Scan for the cell matching the given text and deliver its (x, y) coordinate at center. 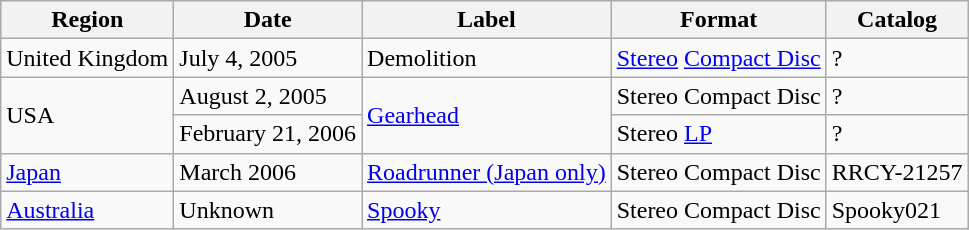
March 2006 (268, 172)
August 2, 2005 (268, 96)
July 4, 2005 (268, 58)
Australia (88, 210)
Demolition (487, 58)
RRCY-21257 (897, 172)
Region (88, 20)
Spooky021 (897, 210)
Catalog (897, 20)
Roadrunner (Japan only) (487, 172)
Label (487, 20)
Japan (88, 172)
Unknown (268, 210)
USA (88, 115)
Date (268, 20)
Stereo LP (718, 134)
United Kingdom (88, 58)
Spooky (487, 210)
Gearhead (487, 115)
Format (718, 20)
February 21, 2006 (268, 134)
